Pinpoint the cell where the given text exists, returning its [X, Y] midpoint coordinate. 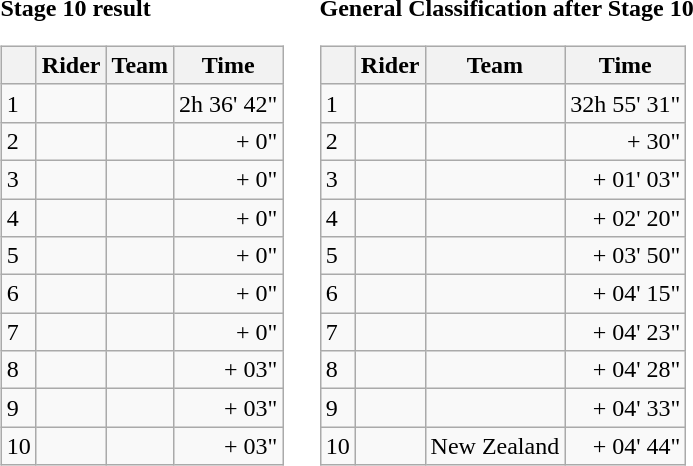
2h 36' 42" [228, 103]
+ 04' 23" [626, 332]
+ 01' 03" [626, 179]
+ 04' 15" [626, 294]
+ 04' 28" [626, 370]
+ 30" [626, 141]
+ 03' 50" [626, 256]
+ 04' 33" [626, 408]
+ 04' 44" [626, 446]
New Zealand [495, 446]
32h 55' 31" [626, 103]
+ 02' 20" [626, 217]
